Determine the [x, y] coordinate at the center of the cell enclosing the given text.  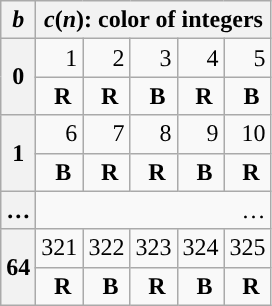
c(n): color of integers [154, 20]
321 [60, 248]
324 [200, 248]
7 [106, 134]
2 [106, 58]
0 [18, 77]
b [18, 20]
323 [154, 248]
3 [154, 58]
325 [248, 248]
4 [200, 58]
8 [154, 134]
5 [248, 58]
322 [106, 248]
64 [18, 267]
10 [248, 134]
6 [60, 134]
9 [200, 134]
